Provide the [X, Y] coordinate of the cell's center where the given text is located.  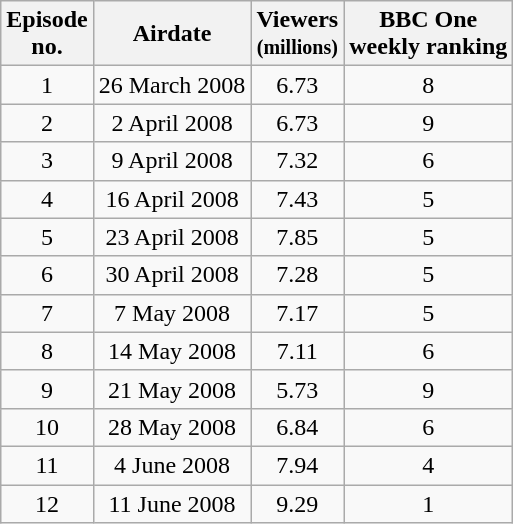
5.73 [298, 389]
BBC Oneweekly ranking [428, 34]
9 April 2008 [172, 161]
7.17 [298, 313]
14 May 2008 [172, 351]
11 June 2008 [172, 503]
Airdate [172, 34]
23 April 2008 [172, 237]
3 [47, 161]
7.28 [298, 275]
2 April 2008 [172, 123]
4 June 2008 [172, 465]
Episodeno. [47, 34]
Viewers(millions) [298, 34]
21 May 2008 [172, 389]
7.32 [298, 161]
7 [47, 313]
11 [47, 465]
2 [47, 123]
7.85 [298, 237]
26 March 2008 [172, 85]
9.29 [298, 503]
7.11 [298, 351]
7.94 [298, 465]
10 [47, 427]
16 April 2008 [172, 199]
28 May 2008 [172, 427]
7.43 [298, 199]
12 [47, 503]
30 April 2008 [172, 275]
6.84 [298, 427]
7 May 2008 [172, 313]
